Identify which cell holds the provided text, then report its [X, Y] central coordinate. 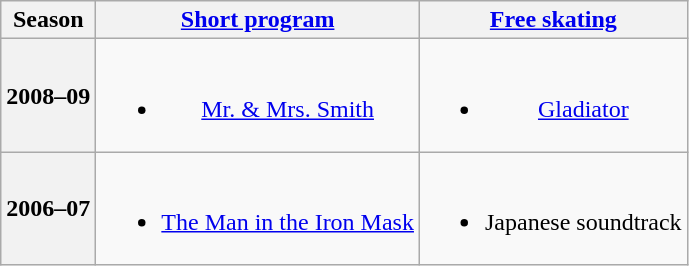
The Man in the Iron Mask [258, 208]
Gladiator [553, 96]
Short program [258, 20]
Japanese soundtrack [553, 208]
Mr. & Mrs. Smith [258, 96]
Free skating [553, 20]
2006–07 [48, 208]
2008–09 [48, 96]
Season [48, 20]
